For the text-containing cell, return its midpoint in (X, Y) coordinate format. 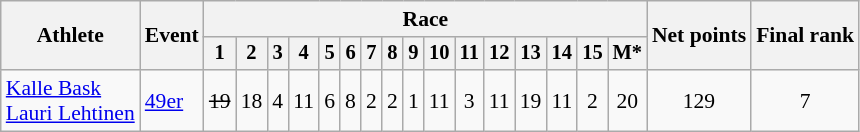
14 (562, 54)
9 (414, 54)
Athlete (70, 36)
12 (500, 54)
129 (699, 100)
20 (628, 100)
13 (531, 54)
M* (628, 54)
15 (592, 54)
Kalle BaskLauri Lehtinen (70, 100)
49er (172, 100)
18 (252, 100)
Final rank (805, 36)
Race (426, 19)
Event (172, 36)
10 (440, 54)
5 (330, 54)
Net points (699, 36)
